From the cell containing the given text, extract its center point as (x, y) coordinate. 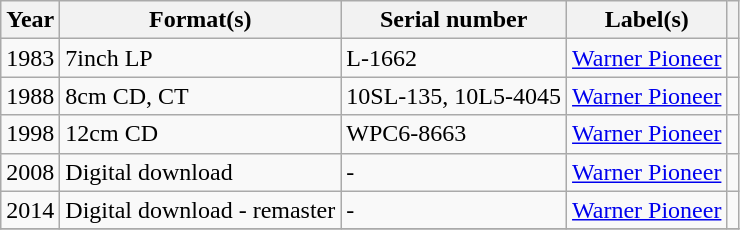
7inch LP (200, 58)
8cm CD, CT (200, 96)
Format(s) (200, 20)
12cm CD (200, 134)
1988 (30, 96)
1983 (30, 58)
2014 (30, 210)
WPC6-8663 (454, 134)
Digital download (200, 172)
L-1662 (454, 58)
Digital download - remaster (200, 210)
2008 (30, 172)
10SL-135, 10L5-4045 (454, 96)
Serial number (454, 20)
1998 (30, 134)
Year (30, 20)
Label(s) (647, 20)
